Determine the (X, Y) coordinate at the center of the cell enclosing the given text.  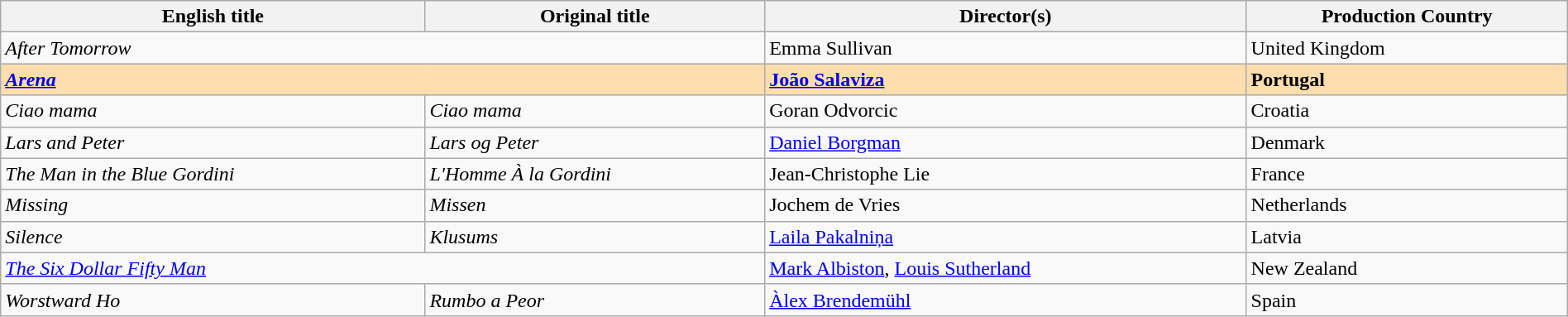
Original title (595, 17)
Lars og Peter (595, 142)
Daniel Borgman (1006, 142)
João Salaviza (1006, 79)
United Kingdom (1407, 48)
Mark Albiston, Louis Sutherland (1006, 268)
France (1407, 174)
The Man in the Blue Gordini (213, 174)
Worstward Ho (213, 300)
New Zealand (1407, 268)
Emma Sullivan (1006, 48)
Missing (213, 205)
Jochem de Vries (1006, 205)
Jean-Christophe Lie (1006, 174)
Silence (213, 237)
Spain (1407, 300)
Director(s) (1006, 17)
L'Homme À la Gordini (595, 174)
Lars and Peter (213, 142)
Goran Odvorcic (1006, 111)
Production Country (1407, 17)
Arena (383, 79)
Portugal (1407, 79)
Rumbo a Peor (595, 300)
Missen (595, 205)
After Tomorrow (383, 48)
Àlex Brendemühl (1006, 300)
Netherlands (1407, 205)
Klusums (595, 237)
Croatia (1407, 111)
Latvia (1407, 237)
Laila Pakalniņa (1006, 237)
English title (213, 17)
The Six Dollar Fifty Man (383, 268)
Denmark (1407, 142)
